For the text-containing cell, return its midpoint in (X, Y) coordinate format. 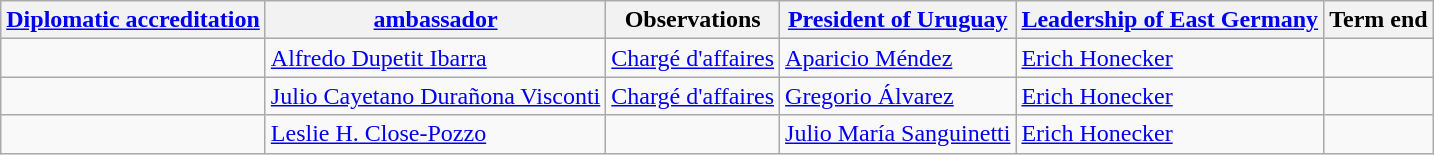
Leadership of East Germany (1170, 20)
Alfredo Dupetit Ibarra (435, 58)
Diplomatic accreditation (134, 20)
Aparicio Méndez (898, 58)
Leslie H. Close-Pozzo (435, 134)
President of Uruguay (898, 20)
Observations (693, 20)
ambassador (435, 20)
Julio María Sanguinetti (898, 134)
Term end (1379, 20)
Julio Cayetano Durañona Visconti (435, 96)
Gregorio Álvarez (898, 96)
